Pinpoint the cell where the given text exists, returning its [X, Y] midpoint coordinate. 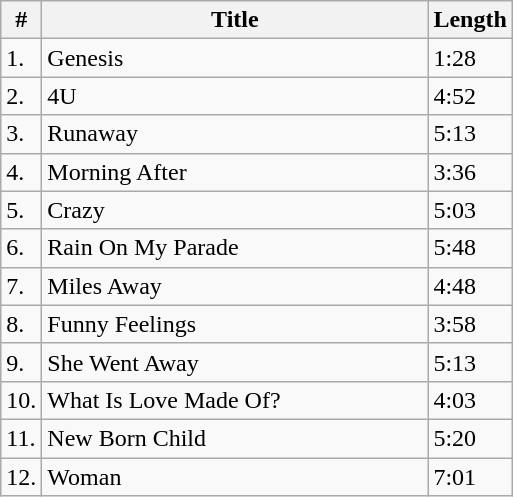
5:03 [470, 210]
She Went Away [235, 362]
Morning After [235, 172]
Title [235, 20]
4:52 [470, 96]
Funny Feelings [235, 324]
Crazy [235, 210]
Woman [235, 477]
3. [22, 134]
Runaway [235, 134]
4:48 [470, 286]
Genesis [235, 58]
# [22, 20]
New Born Child [235, 438]
What Is Love Made Of? [235, 400]
5:48 [470, 248]
4. [22, 172]
1:28 [470, 58]
7:01 [470, 477]
8. [22, 324]
6. [22, 248]
Rain On My Parade [235, 248]
2. [22, 96]
Length [470, 20]
10. [22, 400]
12. [22, 477]
Miles Away [235, 286]
5. [22, 210]
4U [235, 96]
4:03 [470, 400]
3:36 [470, 172]
1. [22, 58]
3:58 [470, 324]
7. [22, 286]
5:20 [470, 438]
11. [22, 438]
9. [22, 362]
